Extract the [x, y] coordinate from the center of the cell holding the provided text.  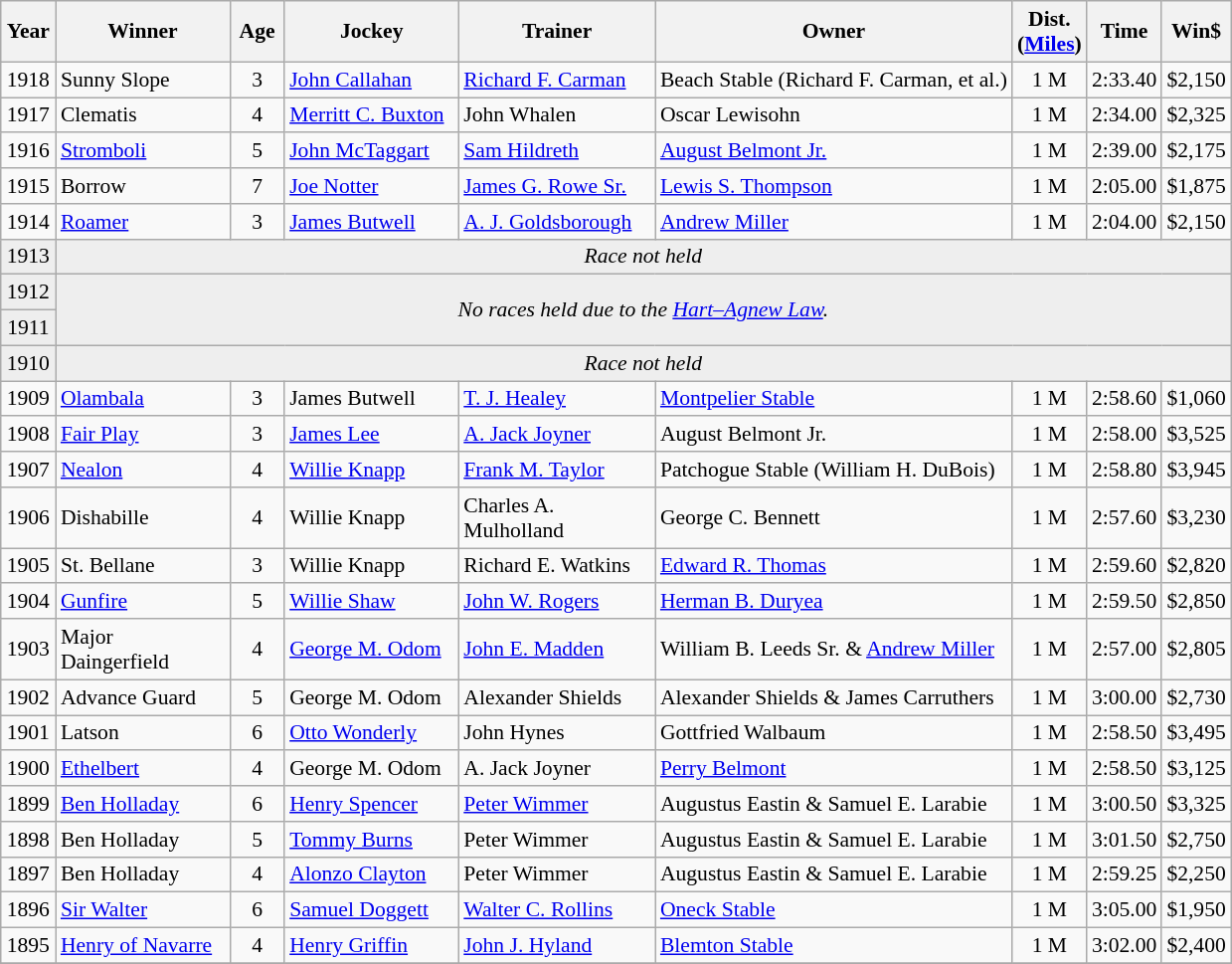
John Callahan [372, 80]
Henry of Navarre [143, 946]
Henry Griffin [372, 946]
3:05.00 [1124, 910]
No races held due to the Hart–Agnew Law. [643, 310]
1917 [28, 115]
1905 [28, 566]
2:59.25 [1124, 874]
T. J. Healey [557, 399]
Alexander Shields & James Carruthers [833, 697]
St. Bellane [143, 566]
3:02.00 [1124, 946]
Merritt C. Buxton [372, 115]
Clematis [143, 115]
Stromboli [143, 151]
Sam Hildreth [557, 151]
James G. Rowe Sr. [557, 186]
Herman B. Duryea [833, 602]
Olambala [143, 399]
Samuel Doggett [372, 910]
Patchogue Stable (William H. DuBois) [833, 470]
$3,125 [1195, 769]
$2,325 [1195, 115]
Richard F. Carman [557, 80]
Dist. (Miles) [1050, 32]
Oneck Stable [833, 910]
$2,850 [1195, 602]
Henry Spencer [372, 804]
Time [1124, 32]
Gunfire [143, 602]
Advance Guard [143, 697]
Nealon [143, 470]
Oscar Lewisohn [833, 115]
Trainer [557, 32]
Win$ [1195, 32]
John J. Hyland [557, 946]
1896 [28, 910]
Andrew Miller [833, 222]
Joe Notter [372, 186]
2:05.00 [1124, 186]
Latson [143, 733]
2:57.60 [1124, 517]
Perry Belmont [833, 769]
3:01.50 [1124, 840]
1911 [28, 328]
2:59.50 [1124, 602]
Edward R. Thomas [833, 566]
1904 [28, 602]
2:33.40 [1124, 80]
Winner [143, 32]
1906 [28, 517]
1912 [28, 292]
Alexander Shields [557, 697]
$3,325 [1195, 804]
$3,495 [1195, 733]
3:00.00 [1124, 697]
Roamer [143, 222]
John Whalen [557, 115]
Owner [833, 32]
Beach Stable (Richard F. Carman, et al.) [833, 80]
1908 [28, 435]
3:00.50 [1124, 804]
Frank M. Taylor [557, 470]
Alonzo Clayton [372, 874]
2:58.60 [1124, 399]
Walter C. Rollins [557, 910]
2:04.00 [1124, 222]
$2,820 [1195, 566]
Tommy Burns [372, 840]
1899 [28, 804]
$2,175 [1195, 151]
James Lee [372, 435]
Ethelbert [143, 769]
Borrow [143, 186]
Jockey [372, 32]
Gottfried Walbaum [833, 733]
John E. Madden [557, 649]
John W. Rogers [557, 602]
Blemton Stable [833, 946]
Year [28, 32]
2:57.00 [1124, 649]
1909 [28, 399]
1902 [28, 697]
$1,875 [1195, 186]
2:39.00 [1124, 151]
Otto Wonderly [372, 733]
$2,250 [1195, 874]
George C. Bennett [833, 517]
1915 [28, 186]
1898 [28, 840]
2:34.00 [1124, 115]
1914 [28, 222]
$1,950 [1195, 910]
1910 [28, 363]
Major Daingerfield [143, 649]
$3,230 [1195, 517]
Charles A. Mulholland [557, 517]
$2,730 [1195, 697]
1918 [28, 80]
1901 [28, 733]
1900 [28, 769]
Fair Play [143, 435]
Willie Shaw [372, 602]
William B. Leeds Sr. & Andrew Miller [833, 649]
John Hynes [557, 733]
2:58.00 [1124, 435]
Sir Walter [143, 910]
Dishabille [143, 517]
Montpelier Stable [833, 399]
1903 [28, 649]
Age [257, 32]
1897 [28, 874]
A. J. Goldsborough [557, 222]
$3,945 [1195, 470]
1913 [28, 257]
Sunny Slope [143, 80]
1907 [28, 470]
Lewis S. Thompson [833, 186]
1916 [28, 151]
2:59.60 [1124, 566]
John McTaggart [372, 151]
$1,060 [1195, 399]
$2,750 [1195, 840]
$2,400 [1195, 946]
2:58.80 [1124, 470]
7 [257, 186]
1895 [28, 946]
$2,805 [1195, 649]
$3,525 [1195, 435]
Richard E. Watkins [557, 566]
